Find where the given text appears and provide that cell's center as [X, Y] coordinate. 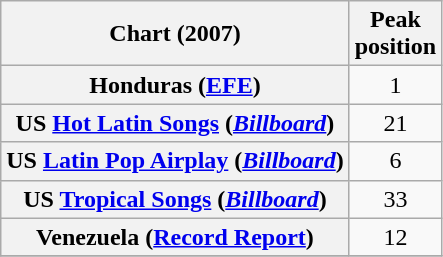
Peakposition [395, 34]
Honduras (EFE) [175, 85]
US Tropical Songs (Billboard) [175, 199]
1 [395, 85]
Venezuela (Record Report) [175, 237]
21 [395, 123]
6 [395, 161]
12 [395, 237]
US Hot Latin Songs (Billboard) [175, 123]
Chart (2007) [175, 34]
US Latin Pop Airplay (Billboard) [175, 161]
33 [395, 199]
